From the cell containing the given text, extract its center point as (X, Y) coordinate. 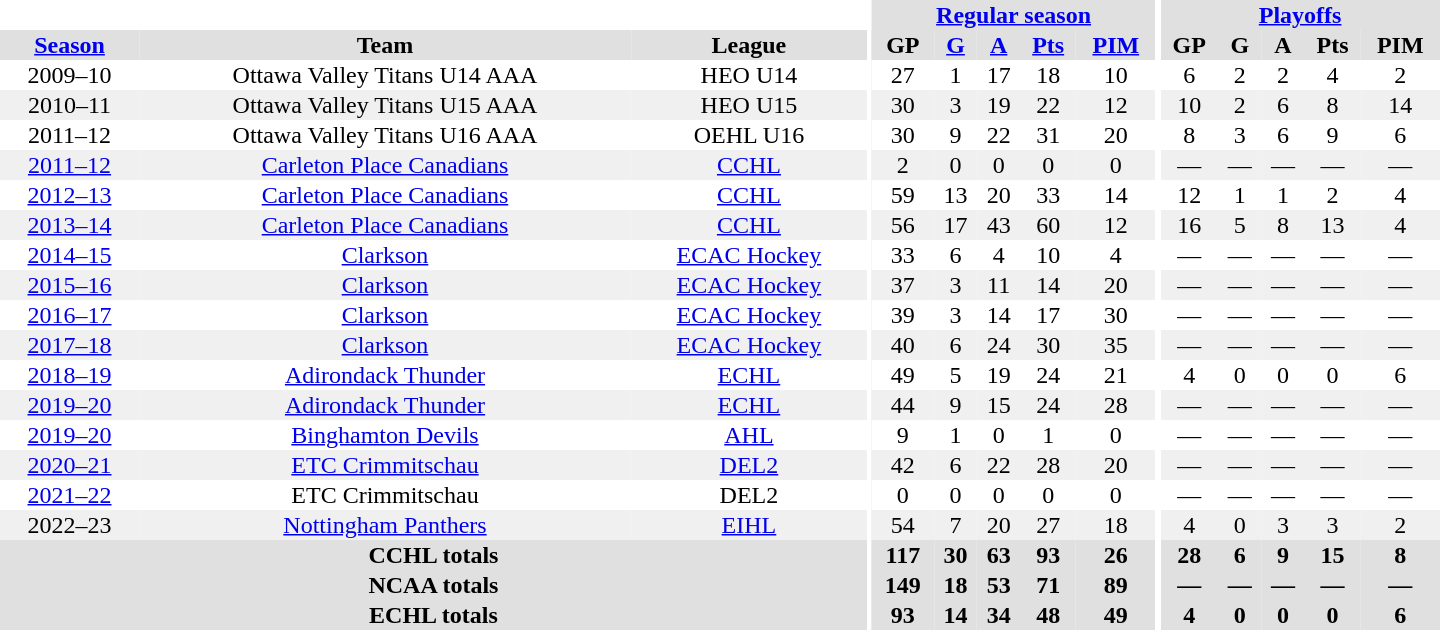
54 (903, 525)
26 (1116, 555)
ECHL totals (434, 615)
44 (903, 405)
2009–10 (70, 75)
59 (903, 195)
Ottawa Valley Titans U15 AAA (385, 105)
HEO U15 (749, 105)
Season (70, 45)
39 (903, 315)
Binghamton Devils (385, 435)
71 (1048, 585)
AHL (749, 435)
Team (385, 45)
37 (903, 285)
21 (1116, 375)
2020–21 (70, 465)
Nottingham Panthers (385, 525)
53 (998, 585)
HEO U14 (749, 75)
31 (1048, 135)
2018–19 (70, 375)
2021–22 (70, 495)
Ottawa Valley Titans U14 AAA (385, 75)
63 (998, 555)
42 (903, 465)
NCAA totals (434, 585)
56 (903, 225)
11 (998, 285)
Regular season (1014, 15)
89 (1116, 585)
CCHL totals (434, 555)
OEHL U16 (749, 135)
117 (903, 555)
16 (1189, 225)
2017–18 (70, 345)
EIHL (749, 525)
35 (1116, 345)
Ottawa Valley Titans U16 AAA (385, 135)
60 (1048, 225)
2016–17 (70, 315)
2015–16 (70, 285)
2012–13 (70, 195)
2010–11 (70, 105)
48 (1048, 615)
149 (903, 585)
43 (998, 225)
7 (956, 525)
Playoffs (1300, 15)
34 (998, 615)
2013–14 (70, 225)
2014–15 (70, 255)
League (749, 45)
2022–23 (70, 525)
40 (903, 345)
